Extract the [X, Y] coordinate from the center of the cell holding the provided text.  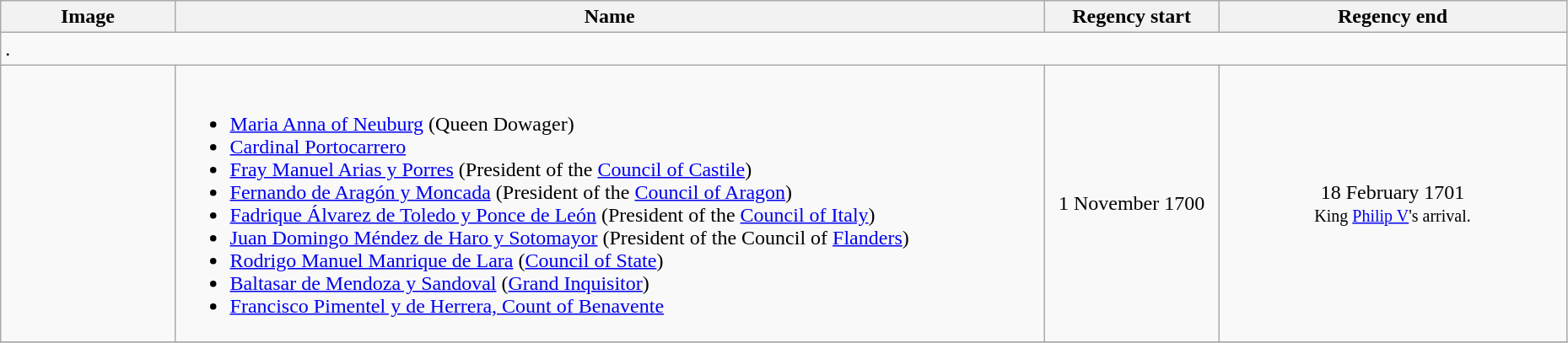
Name [609, 17]
. [784, 49]
1 November 1700 [1131, 204]
Image [88, 17]
Regency end [1393, 17]
18 February 1701King Philip V's arrival. [1393, 204]
Regency start [1131, 17]
